Locate the cell with the specified text and output its (x, y) center coordinate. 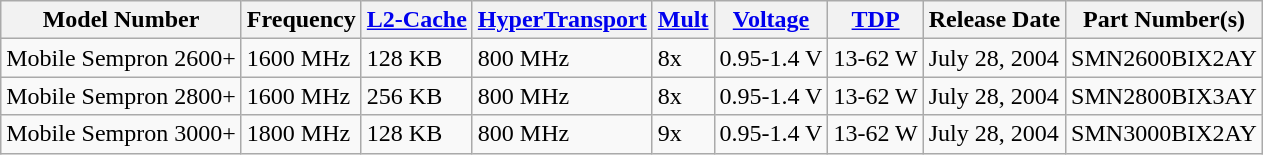
SMN3000BIX2AY (1164, 134)
9x (683, 134)
Mobile Sempron 2600+ (122, 58)
HyperTransport (562, 20)
1800 MHz (301, 134)
Release Date (994, 20)
L2-Cache (416, 20)
Part Number(s) (1164, 20)
Mobile Sempron 3000+ (122, 134)
SMN2800BIX3AY (1164, 96)
Mult (683, 20)
TDP (876, 20)
SMN2600BIX2AY (1164, 58)
Voltage (771, 20)
256 KB (416, 96)
Model Number (122, 20)
Mobile Sempron 2800+ (122, 96)
Frequency (301, 20)
